Detect which cell encompasses the target text, then output its [x, y] center coordinate. 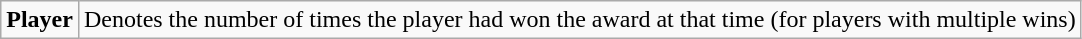
Player [40, 20]
Denotes the number of times the player had won the award at that time (for players with multiple wins) [580, 20]
